Provide the (X, Y) coordinate of the cell's center where the given text is located.  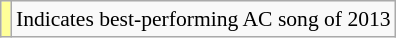
Indicates best-performing AC song of 2013 (204, 19)
